Extract the (X, Y) coordinate from the center of the cell holding the provided text.  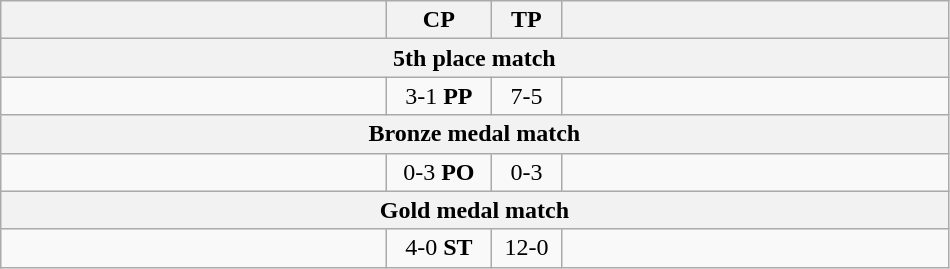
7-5 (526, 96)
Gold medal match (474, 210)
12-0 (526, 248)
CP (439, 20)
TP (526, 20)
5th place match (474, 58)
4-0 ST (439, 248)
0-3 (526, 172)
Bronze medal match (474, 134)
3-1 PP (439, 96)
0-3 PO (439, 172)
